Return [x, y] of the center of cell containing provided text 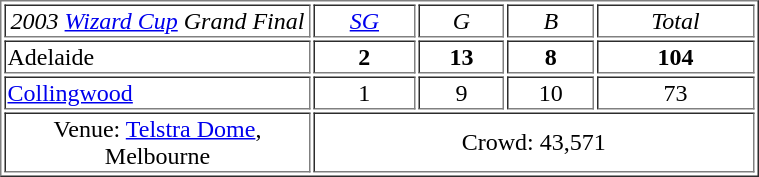
8 [551, 56]
Total [676, 20]
10 [551, 92]
2 [365, 56]
13 [461, 56]
2003 Wizard Cup Grand Final [157, 20]
1 [365, 92]
Adelaide [157, 56]
9 [461, 92]
104 [676, 56]
SG [365, 20]
73 [676, 92]
G [461, 20]
Venue: Telstra Dome, Melbourne [157, 142]
B [551, 20]
Collingwood [157, 92]
Crowd: 43,571 [534, 142]
